Identify which cell holds the provided text, then report its (x, y) central coordinate. 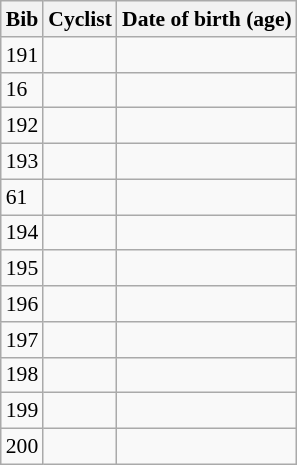
16 (22, 90)
199 (22, 411)
61 (22, 197)
193 (22, 162)
195 (22, 269)
Date of birth (age) (207, 19)
Bib (22, 19)
200 (22, 447)
196 (22, 304)
194 (22, 233)
192 (22, 126)
197 (22, 340)
191 (22, 55)
198 (22, 375)
Cyclist (80, 19)
